Scan for the cell matching the given text and deliver its [x, y] coordinate at center. 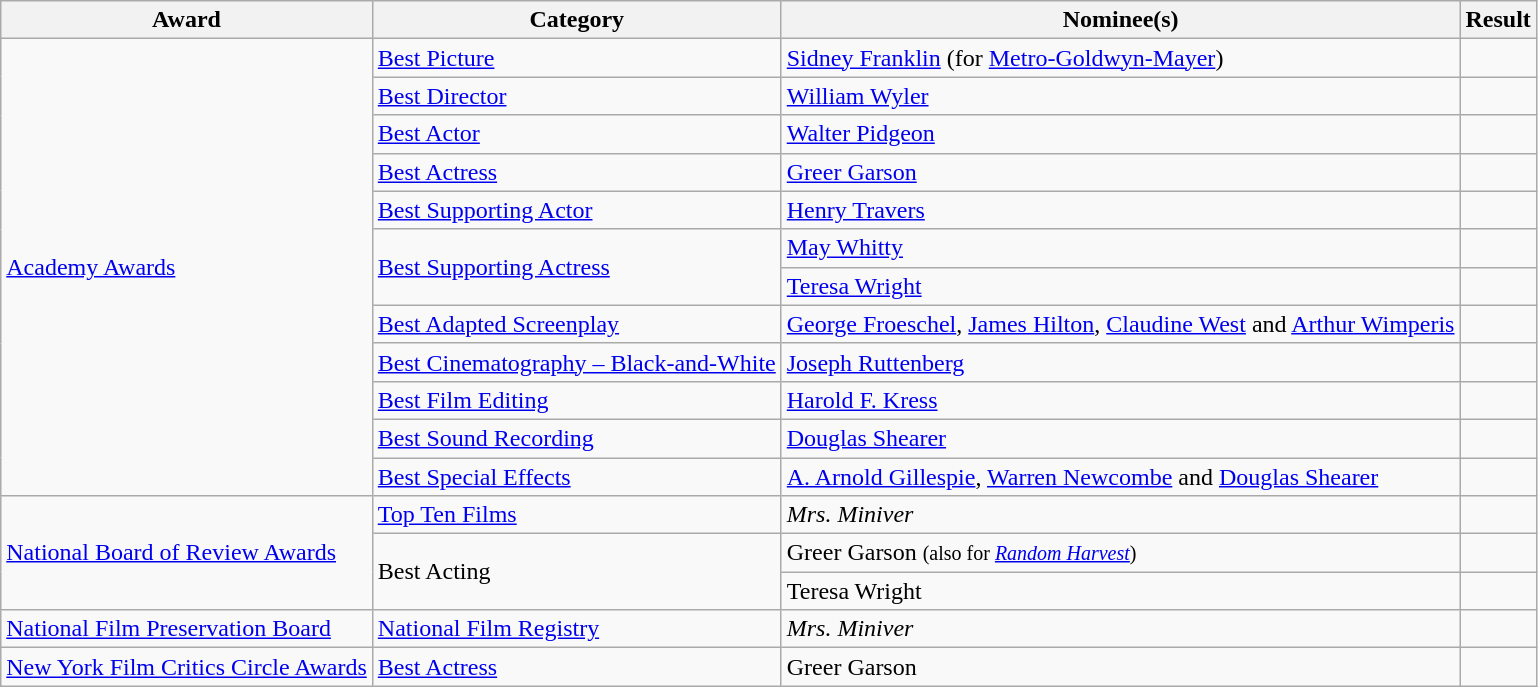
New York Film Critics Circle Awards [187, 667]
Best Supporting Actress [576, 267]
A. Arnold Gillespie, Warren Newcombe and Douglas Shearer [1120, 477]
Best Acting [576, 572]
National Film Registry [576, 629]
National Film Preservation Board [187, 629]
Top Ten Films [576, 515]
Best Adapted Screenplay [576, 324]
May Whitty [1120, 248]
Award [187, 20]
Result [1498, 20]
Best Film Editing [576, 400]
Best Sound Recording [576, 438]
Nominee(s) [1120, 20]
Best Special Effects [576, 477]
George Froeschel, James Hilton, Claudine West and Arthur Wimperis [1120, 324]
Academy Awards [187, 268]
Best Actor [576, 134]
Best Picture [576, 58]
Sidney Franklin (for Metro-Goldwyn-Mayer) [1120, 58]
Henry Travers [1120, 210]
Joseph Ruttenberg [1120, 362]
William Wyler [1120, 96]
Category [576, 20]
Best Supporting Actor [576, 210]
Walter Pidgeon [1120, 134]
Greer Garson (also for Random Harvest) [1120, 553]
Harold F. Kress [1120, 400]
Best Cinematography – Black-and-White [576, 362]
Douglas Shearer [1120, 438]
Best Director [576, 96]
National Board of Review Awards [187, 553]
